Capture the cell that displays the provided text and extract its (x, y) central coordinate. 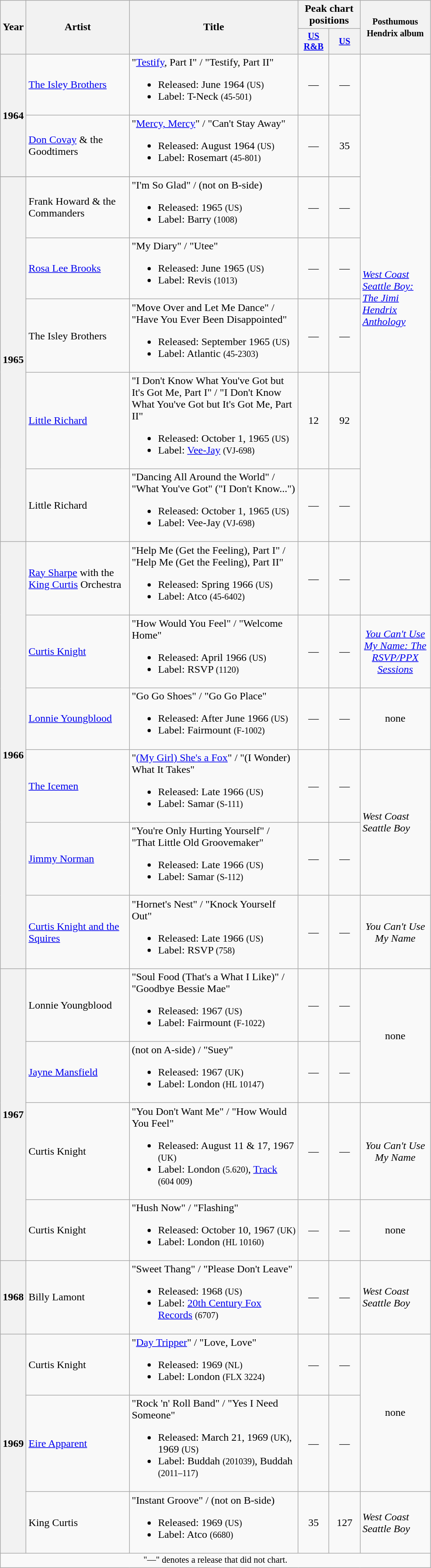
"Dancing All Around the World" / "What You've Got" ("I Don't Know...")Released: October 1, 1965 (US)Label: Vee-Jay (VJ-698) (214, 506)
You Can't Use My Name: The RSVP/PPX Sessions (395, 652)
"Hush Now" / "Flashing"Released: October 10, 1967 (UK)Label: London (HL 10160) (214, 1230)
Ray Sharpe with the King Curtis Orchestra (78, 578)
King Curtis (78, 1523)
PosthumousHendrix album (395, 27)
(not on A-side) / "Suey"Released: 1967 (UK)Label: London (HL 10147) (214, 1072)
"Move Over and Let Me Dance" / "Have You Ever Been Disappointed"Released: September 1965 (US)Label: Atlantic (45-2303) (214, 336)
"Day Tripper" / "Love, Love"Released: 1969 (NL)Label: London (FLX 3224) (214, 1365)
"Soul Food (That's a What I Like)" / "Goodbye Bessie Mae"Released: 1967 (US)Label: Fairmount (F-1022) (214, 1005)
"Testify, Part I" / "Testify, Part II"Released: June 1964 (US)Label: T-Neck (45-501) (214, 84)
US R&B (314, 42)
127 (344, 1523)
Billy Lamont (78, 1297)
Don Covay & the Goodtimers (78, 146)
1965 (13, 360)
"Mercy, Mercy" / "Can't Stay Away"Released: August 1964 (US)Label: Rosemart (45-801) (214, 146)
1969 (13, 1443)
"Help Me (Get the Feeling), Part I" / "Help Me (Get the Feeling), Part II"Released: Spring 1966 (US)Label: Atco (45-6402) (214, 578)
"Go Go Shoes" / "Go Go Place"Released: After June 1966 (US)Label: Fairmount (F-1002) (214, 719)
"My Diary" / "Utee"Released: June 1965 (US)Label: Revis (1013) (214, 269)
"I'm So Glad" / (not on B-side)Released: 1965 (US)Label: Barry (1008) (214, 207)
Jimmy Norman (78, 859)
Rosa Lee Brooks (78, 269)
"Sweet Thang" / "Please Don't Leave"Released: 1968 (US)Label: 20th Century Fox Records (6707) (214, 1297)
"(My Girl) She's a Fox" / "(I Wonder) What It Takes"Released: Late 1966 (US)Label: Samar (S-111) (214, 786)
1964 (13, 115)
Title (214, 27)
1967 (13, 1114)
"How Would You Feel" / "Welcome Home"Released: April 1966 (US)Label: RSVP (1120) (214, 652)
Peak chart positions (329, 15)
"—" denotes a release that did not chart. (215, 1561)
"You're Only Hurting Yourself" / "That Little Old Groovemaker"Released: Late 1966 (US)Label: Samar (S-112) (214, 859)
West Coast Seattle Boy: The Jimi Hendrix Anthology (395, 297)
1968 (13, 1297)
"You Don't Want Me" / "How Would You Feel"Released: August 11 & 17, 1967 (UK)Label: London (5.620), Track (604 009) (214, 1151)
"Hornet's Nest" / "Knock Yourself Out"Released: Late 1966 (US)Label: RSVP (758) (214, 932)
Eire Apparent (78, 1443)
Artist (78, 27)
92 (344, 421)
Curtis Knight and the Squires (78, 932)
US (344, 42)
"Instant Groove" / (not on B-side)Released: 1969 (US)Label: Atco (6680) (214, 1523)
Frank Howard & the Commanders (78, 207)
12 (314, 421)
1966 (13, 755)
The Icemen (78, 786)
"Rock 'n' Roll Band" / "Yes I Need Someone"Released: March 21, 1969 (UK), 1969 (US)Label: Buddah (201039), Buddah (2011–117) (214, 1443)
Year (13, 27)
Jayne Mansfield (78, 1072)
